Output the (x, y) coordinate of the center of the cell containing the given text.  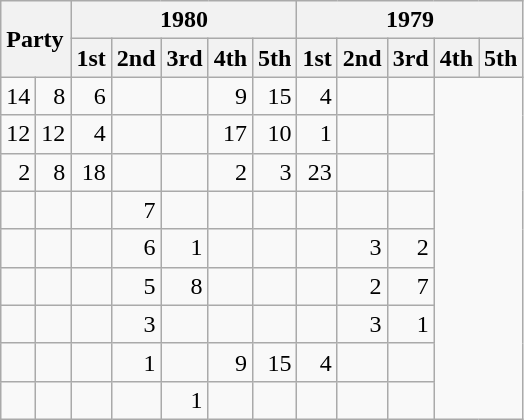
17 (230, 134)
5 (136, 286)
10 (275, 134)
1980 (184, 20)
23 (317, 172)
18 (91, 172)
14 (18, 96)
Party (36, 39)
1979 (410, 20)
